Return the (X, Y) coordinate for the center point of the cell that contains the specified text.  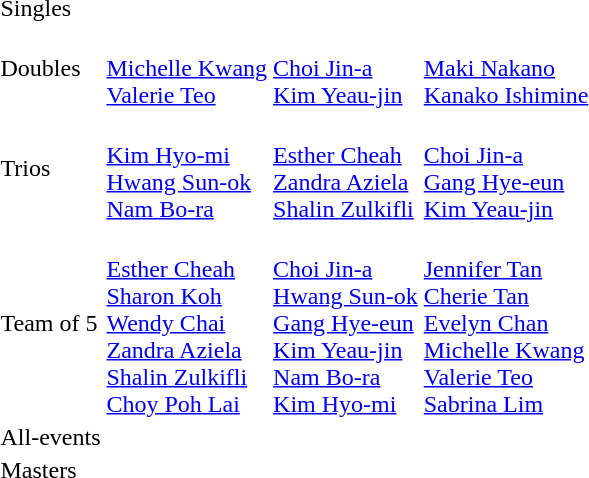
Esther CheahSharon KohWendy ChaiZandra AzielaShalin ZulkifliChoy Poh Lai (187, 323)
Kim Hyo-miHwang Sun-okNam Bo-ra (187, 168)
Michelle KwangValerie Teo (187, 68)
Choi Jin-aHwang Sun-okGang Hye-eunKim Yeau-jinNam Bo-raKim Hyo-mi (346, 323)
Choi Jin-aKim Yeau-jin (346, 68)
Esther CheahZandra AzielaShalin Zulkifli (346, 168)
